For the text-containing cell, return its midpoint in [x, y] coordinate format. 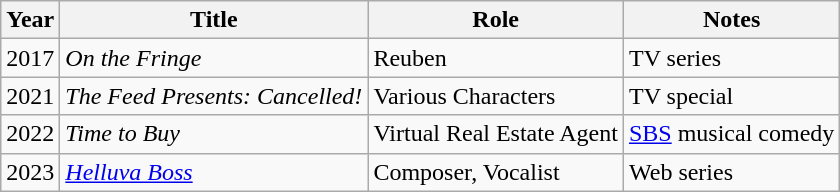
Role [496, 20]
Title [214, 20]
2022 [30, 134]
Year [30, 20]
On the Fringe [214, 58]
2021 [30, 96]
2017 [30, 58]
TV series [731, 58]
2023 [30, 172]
Helluva Boss [214, 172]
Notes [731, 20]
TV special [731, 96]
Time to Buy [214, 134]
Virtual Real Estate Agent [496, 134]
Composer, Vocalist [496, 172]
SBS musical comedy [731, 134]
Various Characters [496, 96]
Reuben [496, 58]
Web series [731, 172]
The Feed Presents: Cancelled! [214, 96]
